Capture the cell that displays the provided text and extract its [x, y] central coordinate. 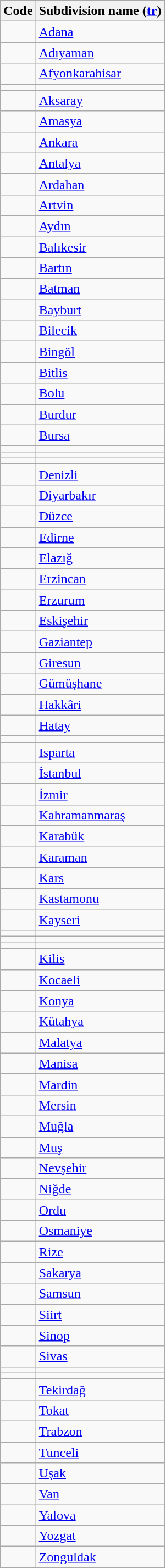
Gümüşhane [100, 684]
Osmaniye [100, 1231]
Adıyaman [100, 53]
Adana [100, 32]
Aydın [100, 226]
Bilecik [100, 331]
Van [100, 1494]
İstanbul [100, 773]
Sakarya [100, 1273]
Kocaeli [100, 980]
Kilis [100, 959]
Isparta [100, 752]
Code [18, 11]
Elazığ [100, 558]
Rize [100, 1252]
Bolu [100, 394]
Yalova [100, 1515]
Antalya [100, 163]
Mardin [100, 1084]
Aksaray [100, 101]
Nevşehir [100, 1168]
Tunceli [100, 1453]
İzmir [100, 794]
Kayseri [100, 920]
Sivas [100, 1356]
Balıkesir [100, 247]
Manisa [100, 1063]
Batman [100, 289]
Denizli [100, 474]
Tokat [100, 1410]
Diyarbakır [100, 495]
Artvin [100, 205]
Ankara [100, 142]
Muş [100, 1147]
Kahramanmaraş [100, 815]
Trabzon [100, 1431]
Malatya [100, 1043]
Samsun [100, 1294]
Gaziantep [100, 642]
Edirne [100, 537]
Subdivision name (tr) [100, 11]
Eskişehir [100, 621]
Giresun [100, 663]
Bitlis [100, 373]
Niğde [100, 1189]
Uşak [100, 1473]
Tekirdağ [100, 1389]
Kastamonu [100, 899]
Karabük [100, 836]
Kars [100, 878]
Erzurum [100, 600]
Bartın [100, 268]
Bingöl [100, 352]
Amasya [100, 121]
Ordu [100, 1210]
Siirt [100, 1315]
Zonguldak [100, 1557]
Afyonkarahisar [100, 74]
Karaman [100, 857]
Bayburt [100, 310]
Sinop [100, 1336]
Burdur [100, 414]
Bursa [100, 435]
Kütahya [100, 1022]
Muğla [100, 1126]
Yozgat [100, 1536]
Erzincan [100, 579]
Düzce [100, 516]
Hakkâri [100, 705]
Hatay [100, 725]
Konya [100, 1001]
Mersin [100, 1105]
Ardahan [100, 184]
